Output the (X, Y) coordinate of the center of the cell containing the given text.  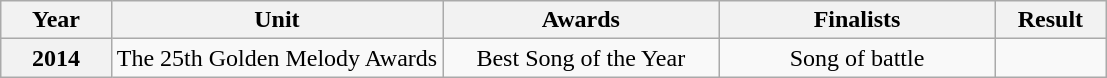
Finalists (857, 20)
The 25th Golden Melody Awards (276, 58)
Awards (581, 20)
Best Song of the Year (581, 58)
Unit (276, 20)
Year (56, 20)
Result (1050, 20)
2014 (56, 58)
Song of battle (857, 58)
